Output the (X, Y) coordinate of the center of the cell containing the given text.  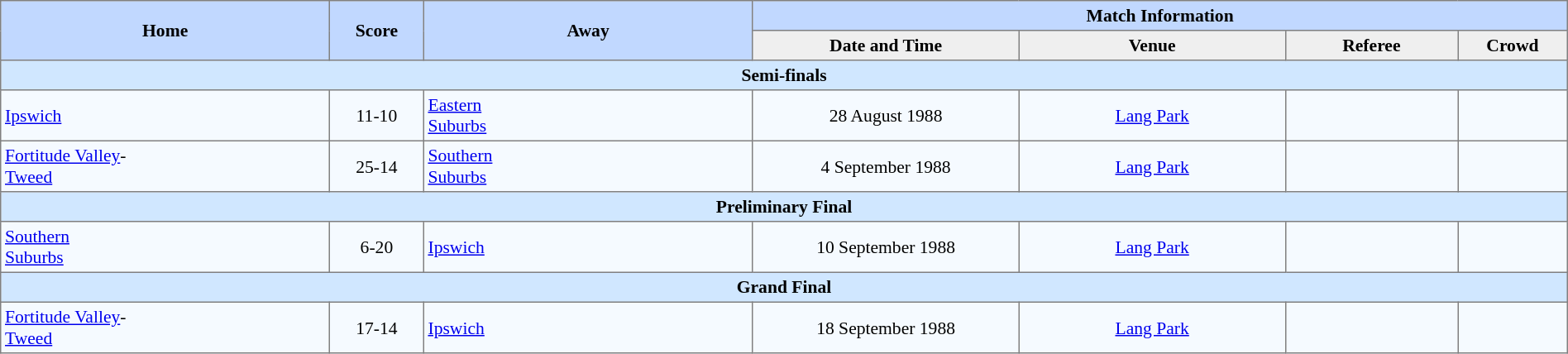
6-20 (377, 247)
4 September 1988 (886, 166)
Semi-finals (784, 75)
EasternSuburbs (588, 116)
Score (377, 31)
25-14 (377, 166)
Match Information (1159, 16)
Preliminary Final (784, 207)
Crowd (1513, 45)
28 August 1988 (886, 116)
Home (165, 31)
10 September 1988 (886, 247)
11-10 (377, 116)
Grand Final (784, 287)
17-14 (377, 328)
Date and Time (886, 45)
Venue (1152, 45)
Away (588, 31)
Referee (1371, 45)
18 September 1988 (886, 328)
